From the cell containing the given text, extract its center point as (x, y) coordinate. 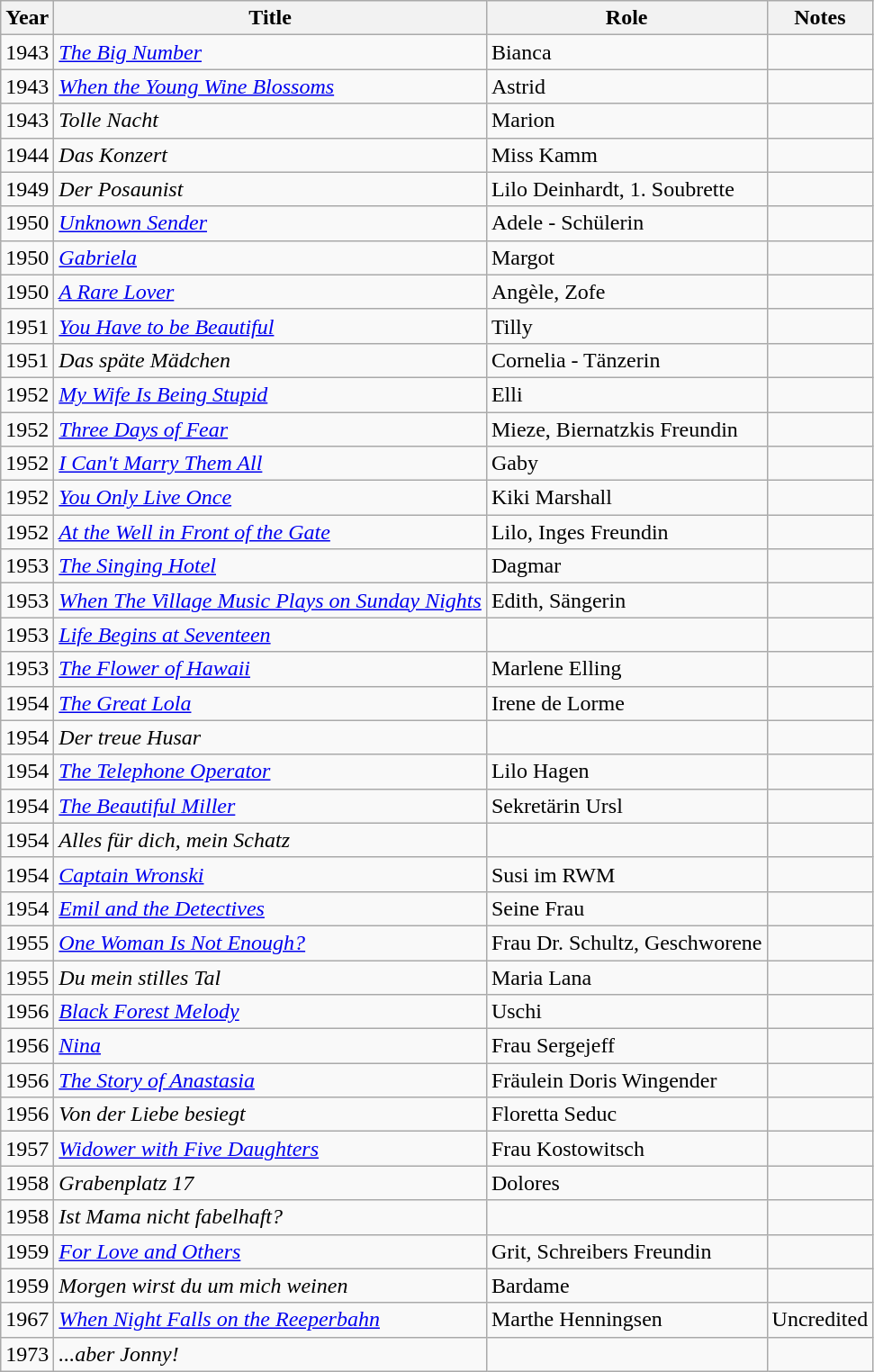
My Wife Is Being Stupid (270, 394)
A Rare Lover (270, 292)
1967 (27, 1320)
Role (626, 18)
Gaby (626, 464)
Mieze, Biernatzkis Freundin (626, 429)
Elli (626, 394)
Marlene Elling (626, 669)
Kiki Marshall (626, 498)
Dagmar (626, 566)
Morgen wirst du um mich weinen (270, 1286)
The Singing Hotel (270, 566)
Frau Sergejeff (626, 1046)
When the Young Wine Blossoms (270, 86)
Das Konzert (270, 155)
The Great Lola (270, 703)
1973 (27, 1354)
Bianca (626, 52)
Frau Dr. Schultz, Geschworene (626, 943)
Lilo Deinhardt, 1. Soubrette (626, 189)
Edith, Sängerin (626, 600)
Irene de Lorme (626, 703)
The Beautiful Miller (270, 806)
The Flower of Hawaii (270, 669)
Fräulein Doris Wingender (626, 1080)
Three Days of Fear (270, 429)
Ist Mama nicht fabelhaft? (270, 1217)
Adele - Schülerin (626, 223)
Year (27, 18)
Sekretärin Ursl (626, 806)
When The Village Music Plays on Sunday Nights (270, 600)
Marion (626, 121)
Life Begins at Seventeen (270, 635)
I Can't Marry Them All (270, 464)
Widower with Five Daughters (270, 1149)
Seine Frau (626, 908)
Black Forest Melody (270, 1012)
Dolores (626, 1183)
Nina (270, 1046)
Alles für dich, mein Schatz (270, 840)
Tilly (626, 326)
1949 (27, 189)
Floretta Seduc (626, 1115)
...aber Jonny! (270, 1354)
Cornelia - Tänzerin (626, 360)
The Big Number (270, 52)
Bardame (626, 1286)
One Woman Is Not Enough? (270, 943)
Captain Wronski (270, 874)
Grit, Schreibers Freundin (626, 1251)
Susi im RWM (626, 874)
Gabriela (270, 257)
Von der Liebe besiegt (270, 1115)
Das späte Mädchen (270, 360)
Der treue Husar (270, 737)
Title (270, 18)
Der Posaunist (270, 189)
Miss Kamm (626, 155)
Lilo, Inges Freundin (626, 532)
Emil and the Detectives (270, 908)
Uschi (626, 1012)
The Story of Anastasia (270, 1080)
The Telephone Operator (270, 772)
Unknown Sender (270, 223)
When Night Falls on the Reeperbahn (270, 1320)
Grabenplatz 17 (270, 1183)
Lilo Hagen (626, 772)
Du mein stilles Tal (270, 977)
You Only Live Once (270, 498)
At the Well in Front of the Gate (270, 532)
Angèle, Zofe (626, 292)
1944 (27, 155)
Notes (820, 18)
Margot (626, 257)
1957 (27, 1149)
Astrid (626, 86)
Uncredited (820, 1320)
Frau Kostowitsch (626, 1149)
Marthe Henningsen (626, 1320)
For Love and Others (270, 1251)
Tolle Nacht (270, 121)
Maria Lana (626, 977)
You Have to be Beautiful (270, 326)
